Output the (X, Y) coordinate of the center of the cell containing the given text.  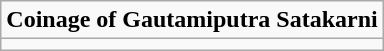
Coinage of Gautamiputra Satakarni (192, 20)
